Detect which cell encompasses the target text, then output its [x, y] center coordinate. 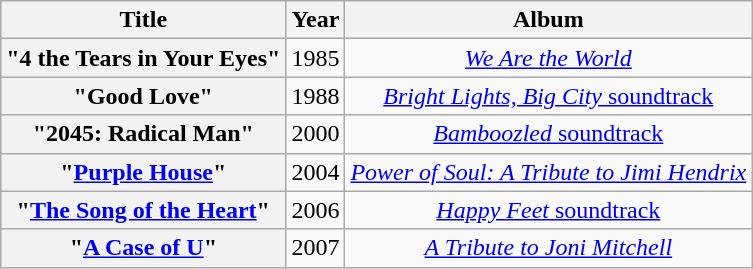
Title [144, 20]
1985 [316, 58]
"The Song of the Heart" [144, 210]
2007 [316, 248]
"A Case of U" [144, 248]
"Good Love" [144, 96]
We Are the World [548, 58]
1988 [316, 96]
Bright Lights, Big City soundtrack [548, 96]
Year [316, 20]
"Purple House" [144, 172]
2000 [316, 134]
"2045: Radical Man" [144, 134]
Album [548, 20]
"4 the Tears in Your Eyes" [144, 58]
2006 [316, 210]
Happy Feet soundtrack [548, 210]
A Tribute to Joni Mitchell [548, 248]
Bamboozled soundtrack [548, 134]
2004 [316, 172]
Power of Soul: A Tribute to Jimi Hendrix [548, 172]
